Determine the (x, y) coordinate at the center of the cell enclosing the given text.  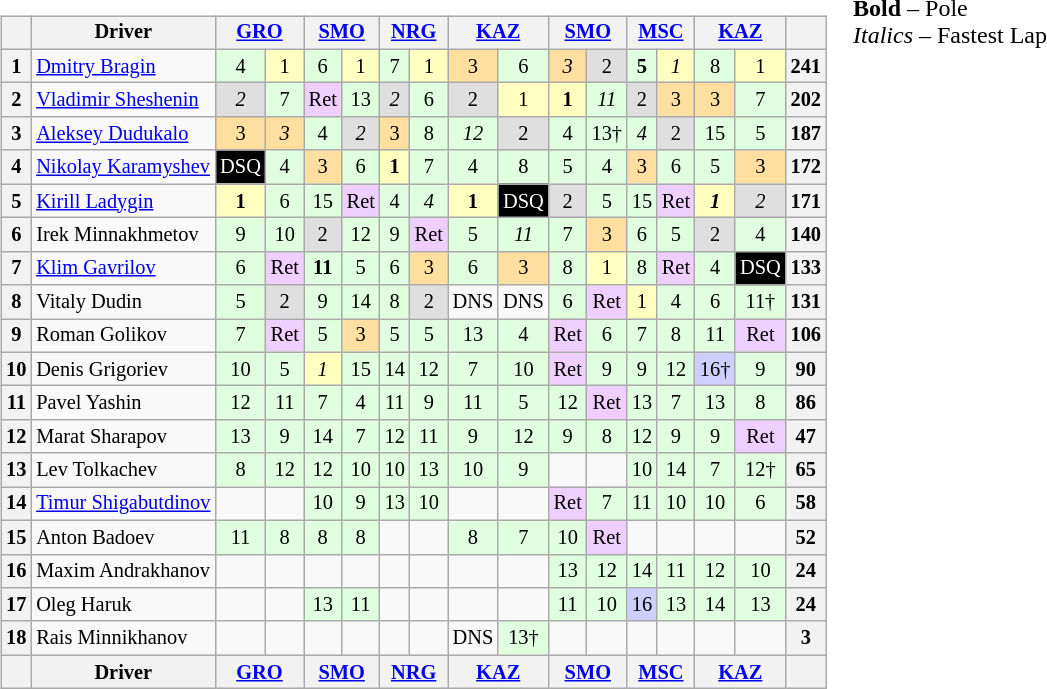
Nikolay Karamyshev (123, 167)
Pavel Yashin (123, 403)
52 (806, 537)
Marat Sharapov (123, 437)
133 (806, 268)
Lev Tolkachev (123, 470)
Kirill Ladygin (123, 201)
Anton Badoev (123, 537)
Rais Minnikhanov (123, 638)
Denis Grigoriev (123, 369)
86 (806, 403)
16† (715, 369)
Vitaly Dudin (123, 302)
Roman Golikov (123, 336)
Timur Shigabutdinov (123, 504)
202 (806, 100)
17 (16, 605)
Maxim Andrakhanov (123, 571)
90 (806, 369)
187 (806, 134)
140 (806, 235)
241 (806, 66)
Irek Minnakhmetov (123, 235)
47 (806, 437)
12† (760, 470)
106 (806, 336)
18 (16, 638)
Oleg Haruk (123, 605)
172 (806, 167)
171 (806, 201)
58 (806, 504)
Dmitry Bragin (123, 66)
11† (760, 302)
131 (806, 302)
Klim Gavrilov (123, 268)
65 (806, 470)
Aleksey Dudukalo (123, 134)
Vladimir Sheshenin (123, 100)
